Scan for the cell matching the given text and deliver its (X, Y) coordinate at center. 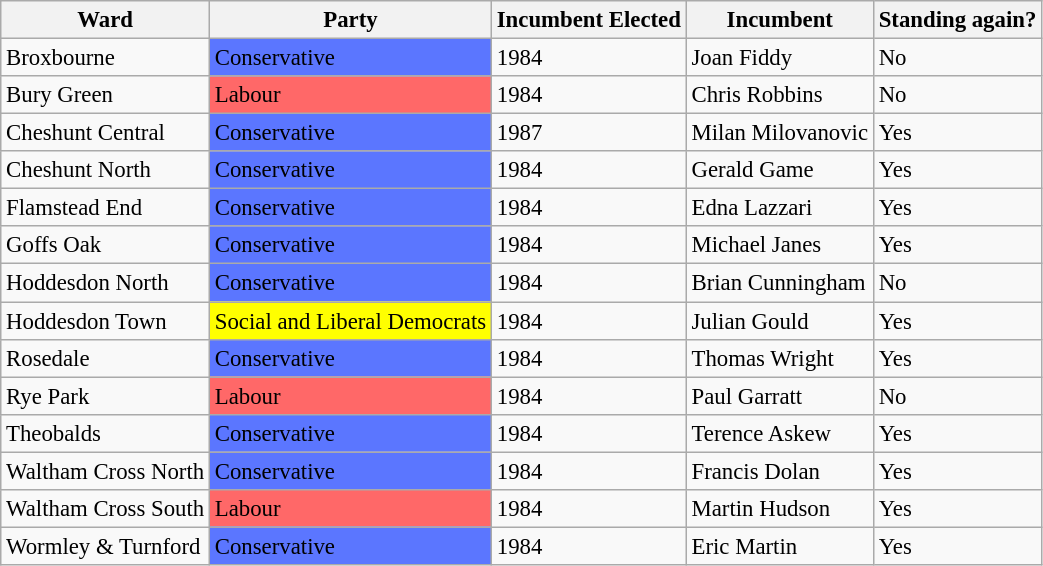
Brian Cunningham (780, 283)
Wormley & Turnford (106, 546)
Edna Lazzari (780, 208)
Bury Green (106, 95)
Social and Liberal Democrats (350, 321)
Goffs Oak (106, 245)
Cheshunt North (106, 170)
Thomas Wright (780, 358)
Chris Robbins (780, 95)
Cheshunt Central (106, 133)
Eric Martin (780, 546)
Milan Milovanovic (780, 133)
Broxbourne (106, 58)
Francis Dolan (780, 471)
Party (350, 20)
Paul Garratt (780, 396)
Waltham Cross North (106, 471)
Incumbent Elected (588, 20)
Michael Janes (780, 245)
Theobalds (106, 433)
1987 (588, 133)
Martin Hudson (780, 509)
Hoddesdon North (106, 283)
Terence Askew (780, 433)
Hoddesdon Town (106, 321)
Rosedale (106, 358)
Standing again? (957, 20)
Incumbent (780, 20)
Waltham Cross South (106, 509)
Ward (106, 20)
Rye Park (106, 396)
Gerald Game (780, 170)
Julian Gould (780, 321)
Flamstead End (106, 208)
Joan Fiddy (780, 58)
